For the text-containing cell, return its midpoint in [X, Y] coordinate format. 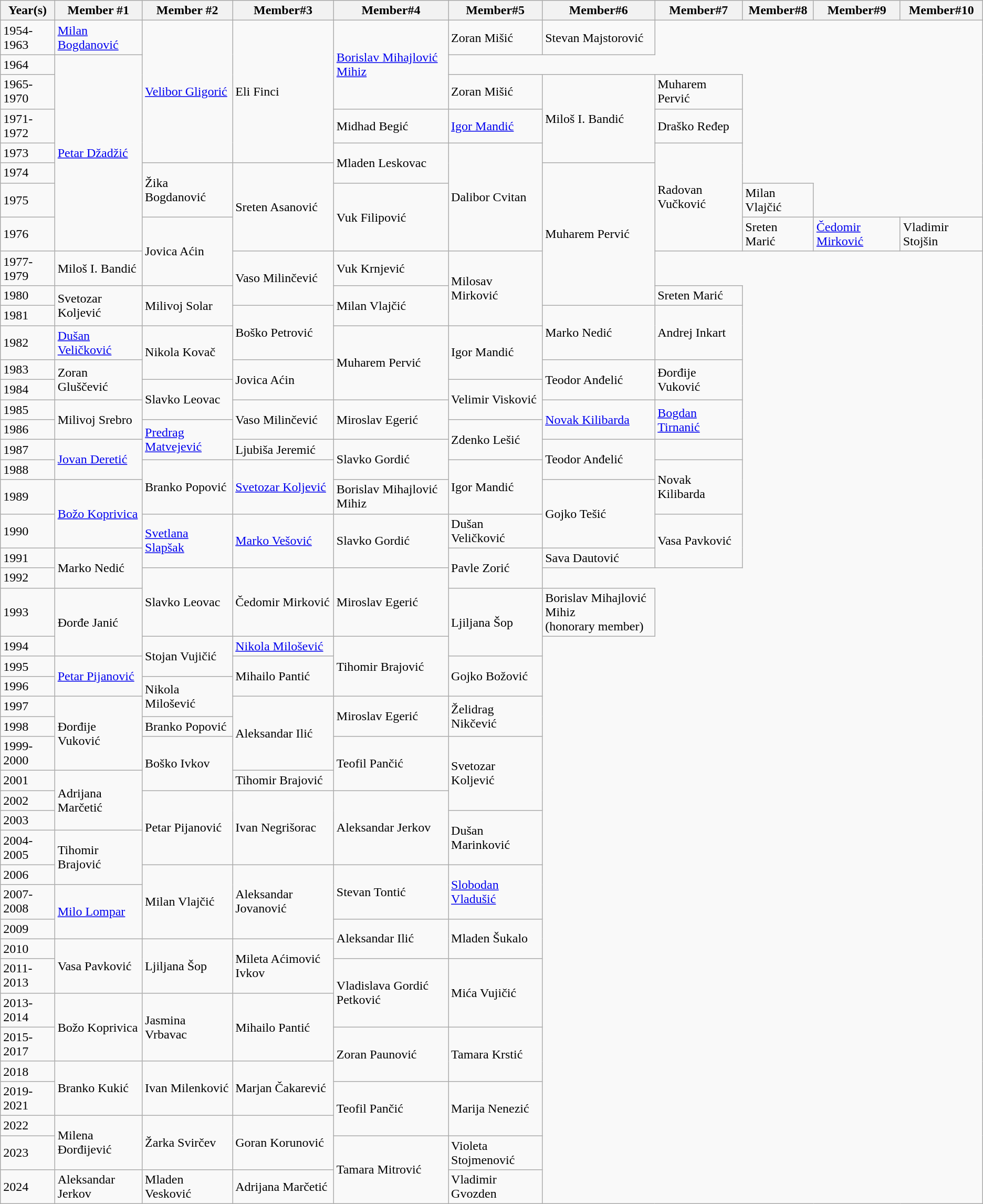
Ljubiša Jeremić [284, 450]
Boško Ivkov [187, 764]
2011-2013 [27, 976]
Milosav Mirković [496, 288]
Radovan Vučković [698, 197]
1991 [27, 558]
2019-2021 [27, 1098]
1973 [27, 153]
Marko Vešović [284, 541]
Gojko Božović [496, 676]
Nikola Kovač [187, 353]
2022 [27, 1125]
1987 [27, 450]
Vladislava Gordić Petković [391, 993]
Ivan Negrišorac [284, 828]
Vuk Krnjević [391, 268]
1993 [27, 612]
Petar Džadžić [98, 153]
Mića Vujičić [496, 993]
Draško Ređep [698, 126]
Mladen Vesković [187, 1187]
Midhad Begić [391, 126]
Velibor Gligorić [187, 91]
Branko Kukić [98, 1088]
Milo Lompar [98, 912]
2007-2008 [27, 901]
Aleksandar Jovanović [284, 901]
1994 [27, 646]
Boško Petrović [284, 332]
1965-1970 [27, 91]
1989 [27, 497]
Borislav Mihajlović Mihiz(honorary member) [599, 612]
Tamara Mitrović [391, 1170]
1977-1979 [27, 268]
Vladimir Stojšin [941, 234]
Svetlana Slapšak [187, 541]
1981 [27, 315]
Milivoj Solar [187, 305]
Violeta Stojmenović [496, 1153]
Member#8 [778, 11]
2003 [27, 821]
1985 [27, 410]
Eli Finci [284, 91]
1975 [27, 200]
Pavle Zorić [496, 568]
1999-2000 [27, 753]
1992 [27, 578]
Year(s) [27, 11]
2023 [27, 1153]
Zoran Gluščević [98, 380]
2004-2005 [27, 848]
1984 [27, 390]
Đorđe Janić [98, 622]
2002 [27, 801]
Member #2 [187, 11]
Žika Bogdanović [187, 190]
1954-1963 [27, 38]
Zoran Paunović [391, 1054]
Predrag Matvejević [187, 440]
Slobodan Vladušić [496, 892]
1990 [27, 531]
Member#9 [857, 11]
Vladimir Gvozden [496, 1187]
Gojko Tešić [599, 514]
Jovan Deretić [98, 460]
Goran Korunović [284, 1142]
Member#10 [941, 11]
1995 [27, 666]
Milivoj Srebro [98, 420]
Vuk Filipović [391, 217]
Stevan Tontić [391, 892]
1997 [27, 706]
Ivan Milenković [187, 1088]
1974 [27, 173]
1998 [27, 726]
Member#5 [496, 11]
1982 [27, 342]
Tamara Krstić [496, 1054]
Jasmina Vrbavac [187, 1027]
Marija Nenezić [496, 1108]
Stevan Majstorović [599, 38]
Bogdan Tirnanić [698, 420]
2006 [27, 875]
Velimir Visković [496, 400]
Stojan Vujičić [187, 656]
2024 [27, 1187]
Mladen Šukalo [496, 939]
Dalibor Cvitan [496, 197]
Member#6 [599, 11]
Sreten Asanović [284, 207]
Želidrag Nikčević [496, 716]
Member #1 [98, 11]
Dušan Marinković [496, 837]
Milan Bogdanović [98, 38]
1988 [27, 470]
Milena Đorđijević [98, 1142]
Žarka Svirčev [187, 1142]
Member#4 [391, 11]
1980 [27, 295]
2009 [27, 929]
Mileta Aćimović Ivkov [284, 966]
Member#7 [698, 11]
2018 [27, 1071]
Member#3 [284, 11]
1971-1972 [27, 126]
2013-2014 [27, 1010]
2015-2017 [27, 1044]
1986 [27, 430]
2001 [27, 781]
Mladen Leskovac [391, 163]
1964 [27, 65]
1976 [27, 234]
Andrej Inkart [698, 332]
Sava Dautović [599, 558]
Zdenko Lešić [496, 440]
1996 [27, 686]
2010 [27, 949]
1983 [27, 370]
Marjan Čakarević [284, 1088]
